Find where the given text appears and provide that cell's center as (X, Y) coordinate. 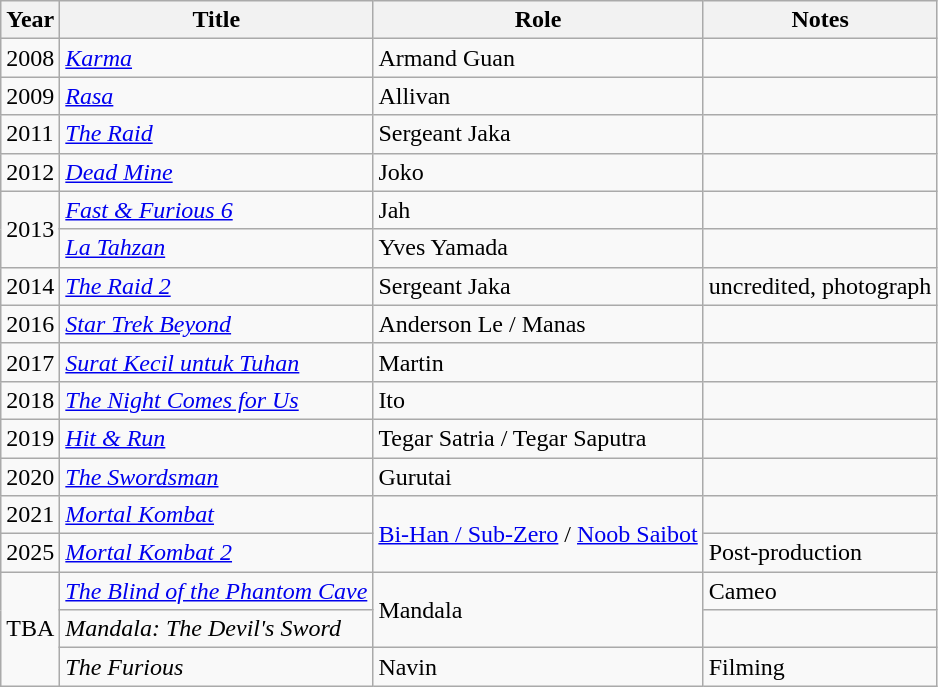
2025 (30, 553)
Cameo (820, 591)
Mortal Kombat (216, 515)
2013 (30, 229)
Bi-Han / Sub-Zero / Noob Saibot (538, 534)
2016 (30, 324)
2021 (30, 515)
Armand Guan (538, 58)
Fast & Furious 6 (216, 210)
2011 (30, 134)
Title (216, 20)
La Tahzan (216, 248)
TBA (30, 629)
2008 (30, 58)
Anderson Le / Manas (538, 324)
Joko (538, 172)
Hit & Run (216, 438)
Post-production (820, 553)
Mandala: The Devil's Sword (216, 629)
Star Trek Beyond (216, 324)
Tegar Satria / Tegar Saputra (538, 438)
The Furious (216, 667)
Mortal Kombat 2 (216, 553)
2017 (30, 362)
The Raid 2 (216, 286)
Allivan (538, 96)
2018 (30, 400)
2012 (30, 172)
Year (30, 20)
Notes (820, 20)
uncredited, photograph (820, 286)
The Night Comes for Us (216, 400)
2020 (30, 477)
The Swordsman (216, 477)
Mandala (538, 610)
Jah (538, 210)
Rasa (216, 96)
2014 (30, 286)
Karma (216, 58)
2019 (30, 438)
Dead Mine (216, 172)
Role (538, 20)
Navin (538, 667)
Yves Yamada (538, 248)
2009 (30, 96)
Surat Kecil untuk Tuhan (216, 362)
The Raid (216, 134)
Martin (538, 362)
Ito (538, 400)
Filming (820, 667)
The Blind of the Phantom Cave (216, 591)
Gurutai (538, 477)
